Find where the given text appears and provide that cell's center as [x, y] coordinate. 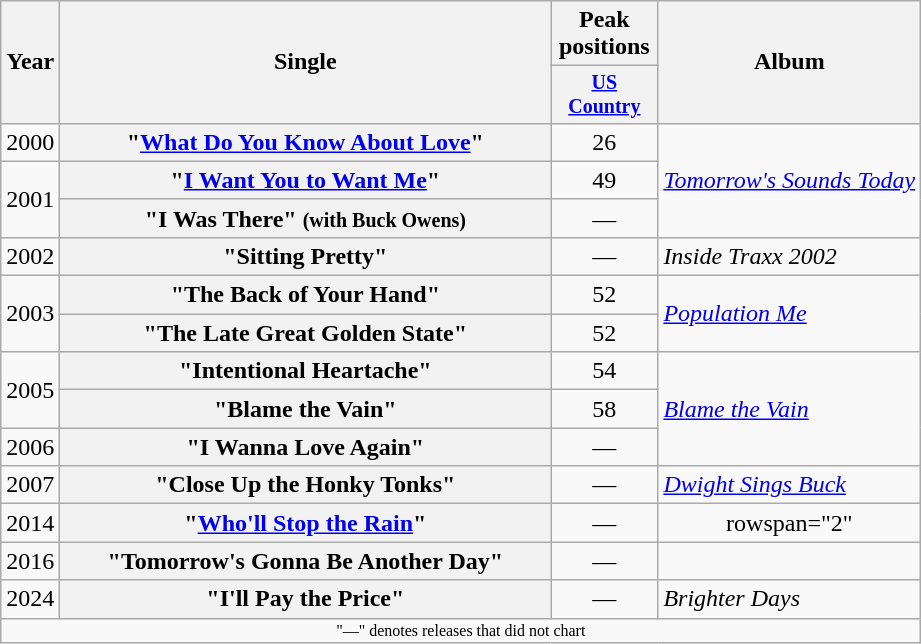
Blame the Vain [790, 409]
2002 [30, 256]
"I Wanna Love Again" [306, 447]
Tomorrow's Sounds Today [790, 180]
Dwight Sings Buck [790, 485]
"Close Up the Honky Tonks" [306, 485]
2014 [30, 523]
2024 [30, 599]
Peak positions [604, 34]
54 [604, 371]
US Country [604, 94]
2005 [30, 390]
Year [30, 62]
2016 [30, 561]
"I Was There" (with Buck Owens) [306, 218]
"Sitting Pretty" [306, 256]
26 [604, 142]
Inside Traxx 2002 [790, 256]
2003 [30, 314]
"What Do You Know About Love" [306, 142]
2000 [30, 142]
"Intentional Heartache" [306, 371]
"The Late Great Golden State" [306, 333]
"I'll Pay the Price" [306, 599]
Single [306, 62]
rowspan="2" [790, 523]
"The Back of Your Hand" [306, 295]
2006 [30, 447]
2007 [30, 485]
"Tomorrow's Gonna Be Another Day" [306, 561]
"I Want You to Want Me" [306, 180]
Album [790, 62]
"Who'll Stop the Rain" [306, 523]
Brighter Days [790, 599]
49 [604, 180]
Population Me [790, 314]
"Blame the Vain" [306, 409]
2001 [30, 199]
58 [604, 409]
"—" denotes releases that did not chart [461, 630]
